Extract the [X, Y] coordinate from the center of the cell holding the provided text.  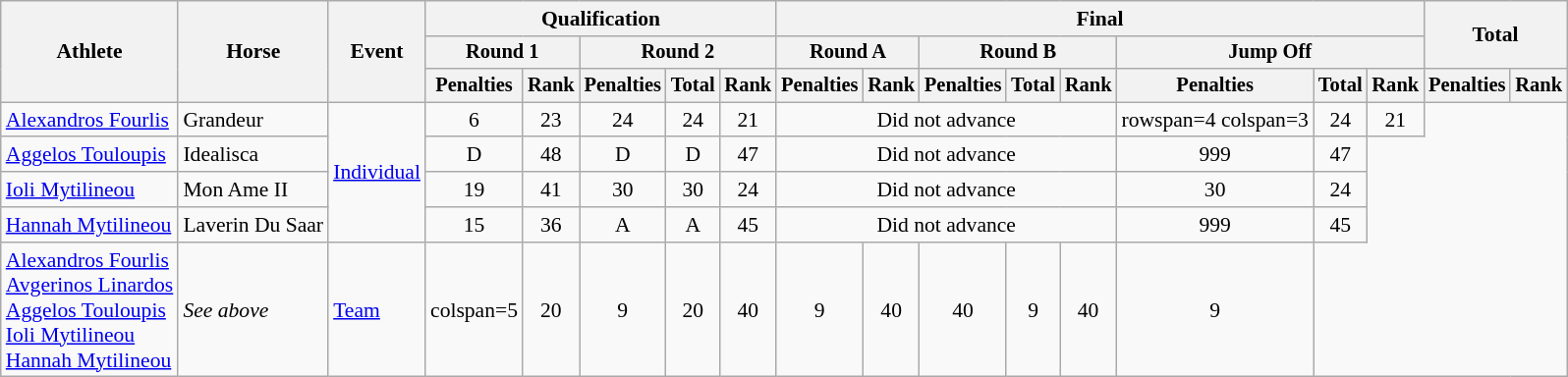
rowspan=4 colspan=3 [1214, 120]
15 [474, 225]
Idealisca [253, 155]
Hannah Mytilineou [90, 225]
36 [551, 225]
Alexandros Fourlis [90, 120]
Individual [377, 172]
Final [1100, 19]
Round 1 [503, 53]
Ioli Mytilineou [90, 189]
41 [551, 189]
Round B [1018, 53]
Jump Off [1269, 53]
19 [474, 189]
Round 2 [678, 53]
Qualification [601, 19]
Round A [848, 53]
23 [551, 120]
Event [377, 51]
Athlete [90, 51]
Aggelos Touloupis [90, 155]
Horse [253, 51]
Mon Ame II [253, 189]
48 [551, 155]
Grandeur [253, 120]
6 [474, 120]
Laverin Du Saar [253, 225]
